Detect which cell encompasses the target text, then output its (x, y) center coordinate. 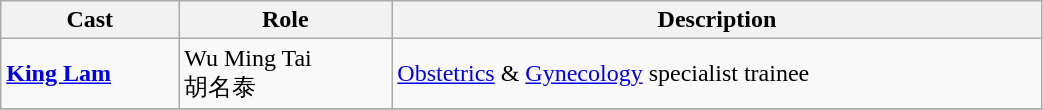
Wu Ming Tai胡名泰 (286, 74)
Description (717, 20)
Role (286, 20)
Cast (90, 20)
Obstetrics & Gynecology specialist trainee (717, 74)
King Lam (90, 74)
